Return the [X, Y] coordinate for the center point of the cell that contains the specified text.  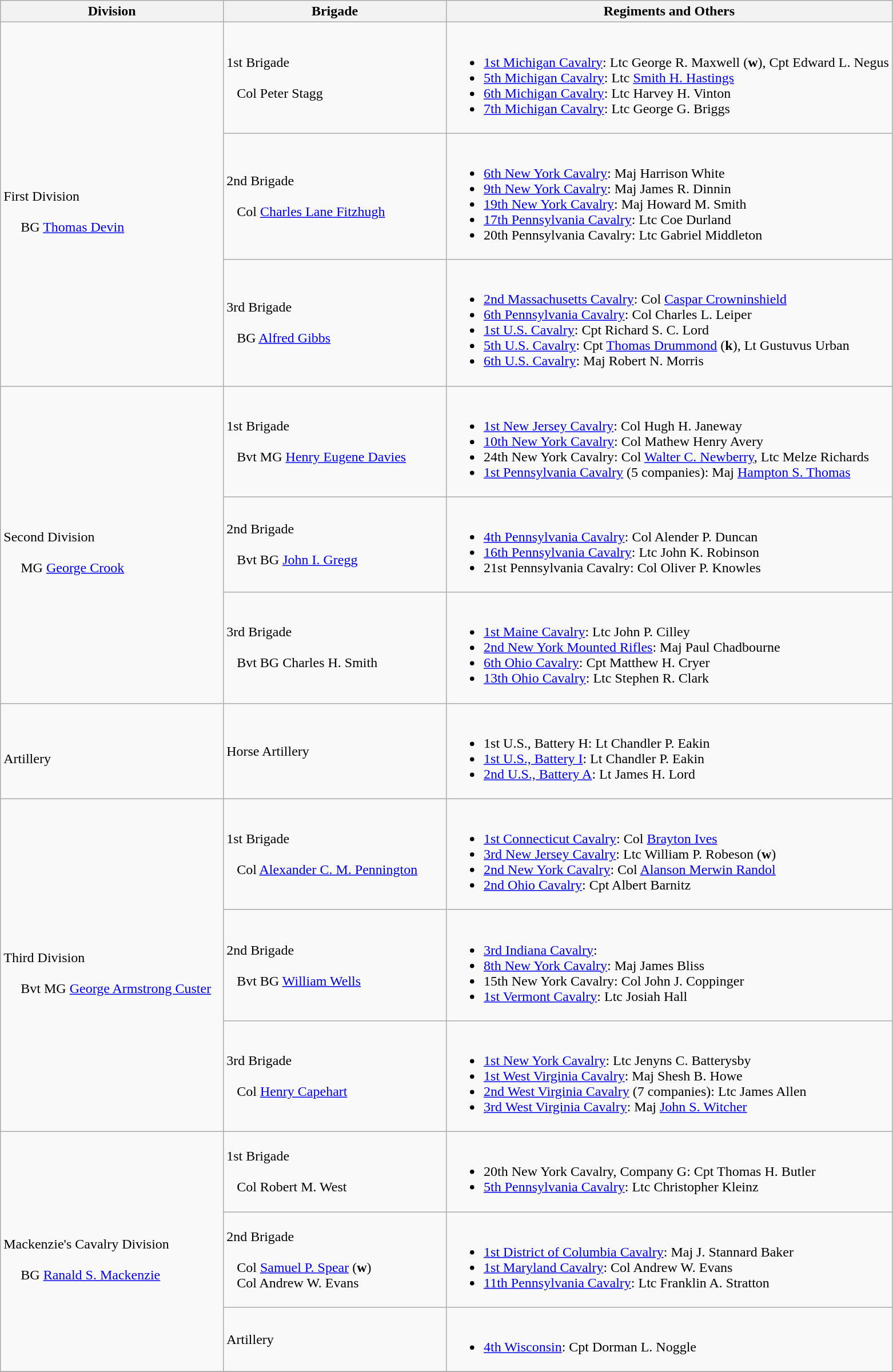
4th Pennsylvania Cavalry: Col Alender P. Duncan16th Pennsylvania Cavalry: Ltc John K. Robinson21st Pennsylvania Cavalry: Col Oliver P. Knowles [669, 544]
2nd Brigade Col Samuel P. Spear (w) Col Andrew W. Evans [335, 1260]
Horse Artillery [335, 751]
Mackenzie's Cavalry Division BG Ranald S. Mackenzie [112, 1251]
3rd Brigade Bvt BG Charles H. Smith [335, 648]
1st District of Columbia Cavalry: Maj J. Stannard Baker1st Maryland Cavalry: Col Andrew W. Evans11th Pennsylvania Cavalry: Ltc Franklin A. Stratton [669, 1260]
First Division BG Thomas Devin [112, 204]
2nd Brigade Col Charles Lane Fitzhugh [335, 197]
Brigade [335, 11]
Regiments and Others [669, 11]
1st U.S., Battery H: Lt Chandler P. Eakin1st U.S., Battery I: Lt Chandler P. Eakin2nd U.S., Battery A: Lt James H. Lord [669, 751]
4th Wisconsin: Cpt Dorman L. Noggle [669, 1340]
Second Division MG George Crook [112, 544]
Division [112, 11]
1st Brigade Col Alexander C. M. Pennington [335, 854]
3rd Brigade BG Alfred Gibbs [335, 322]
Third Division Bvt MG George Armstrong Custer [112, 965]
1st Brigade Col Robert M. West [335, 1171]
1st Brigade Col Peter Stagg [335, 78]
2nd Brigade Bvt BG John I. Gregg [335, 544]
2nd Brigade Bvt BG William Wells [335, 965]
1st Brigade Bvt MG Henry Eugene Davies [335, 441]
20th New York Cavalry, Company G: Cpt Thomas H. Butler5th Pennsylvania Cavalry: Ltc Christopher Kleinz [669, 1171]
3rd Indiana Cavalry:8th New York Cavalry: Maj James Bliss15th New York Cavalry: Col John J. Coppinger1st Vermont Cavalry: Ltc Josiah Hall [669, 965]
3rd Brigade Col Henry Capehart [335, 1076]
